Find where the given text appears and provide that cell's center as (x, y) coordinate. 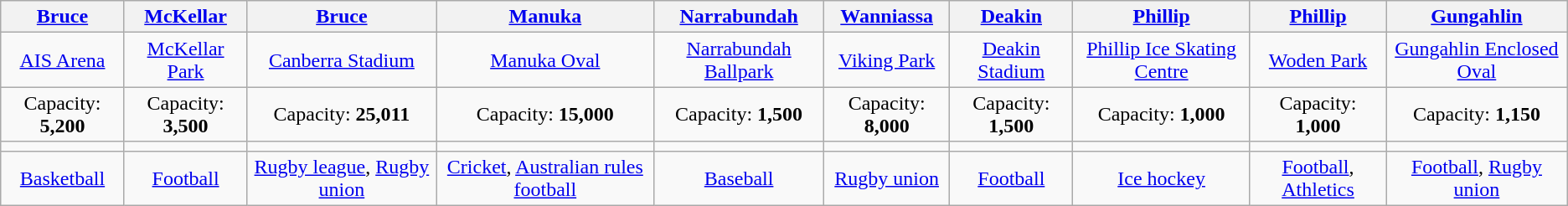
Canberra Stadium (342, 60)
Manuka Oval (545, 60)
Deakin Stadium (1012, 60)
Football, Athletics (1318, 178)
Viking Park (886, 60)
Capacity: 25,011 (342, 114)
AIS Arena (62, 60)
McKellar Park (186, 60)
Capacity: 1,150 (1478, 114)
Ice hockey (1162, 178)
Wanniassa (886, 17)
Gungahlin (1478, 17)
Capacity: 15,000 (545, 114)
Deakin (1012, 17)
Manuka (545, 17)
Baseball (739, 178)
Capacity: 3,500 (186, 114)
Rugby union (886, 178)
Rugby league, Rugby union (342, 178)
Capacity: 8,000 (886, 114)
Basketball (62, 178)
McKellar (186, 17)
Narrabundah Ballpark (739, 60)
Woden Park (1318, 60)
Football, Rugby union (1478, 178)
Gungahlin Enclosed Oval (1478, 60)
Narrabundah (739, 17)
Cricket, Australian rules football (545, 178)
Phillip Ice Skating Centre (1162, 60)
Capacity: 5,200 (62, 114)
